Scan for the cell matching the given text and deliver its [X, Y] coordinate at center. 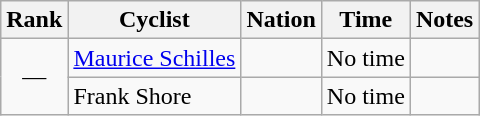
Maurice Schilles [154, 58]
Nation [281, 20]
— [34, 77]
Notes [444, 20]
Rank [34, 20]
Time [366, 20]
Frank Shore [154, 96]
Cyclist [154, 20]
